Capture the cell that displays the provided text and extract its (x, y) central coordinate. 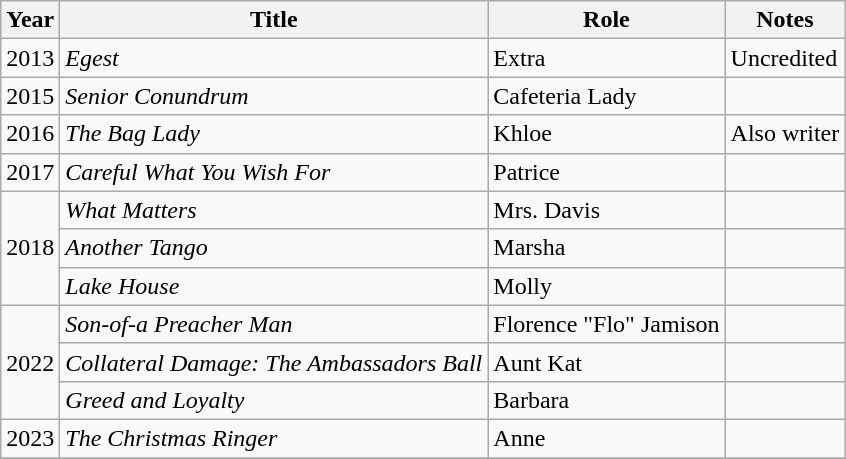
The Christmas Ringer (274, 438)
2016 (30, 134)
2023 (30, 438)
Aunt Kat (606, 362)
Senior Conundrum (274, 96)
Year (30, 20)
Greed and Loyalty (274, 400)
Patrice (606, 172)
Title (274, 20)
Son-of-a Preacher Man (274, 324)
Molly (606, 286)
Careful What You Wish For (274, 172)
Notes (785, 20)
2022 (30, 362)
Cafeteria Lady (606, 96)
Mrs. Davis (606, 210)
Barbara (606, 400)
Collateral Damage: The Ambassadors Ball (274, 362)
Role (606, 20)
Another Tango (274, 248)
Marsha (606, 248)
2015 (30, 96)
Egest (274, 58)
Lake House (274, 286)
The Bag Lady (274, 134)
2018 (30, 248)
Also writer (785, 134)
Anne (606, 438)
What Matters (274, 210)
Extra (606, 58)
Florence "Flo" Jamison (606, 324)
Uncredited (785, 58)
2013 (30, 58)
Khloe (606, 134)
2017 (30, 172)
